Scan for the cell matching the given text and deliver its [x, y] coordinate at center. 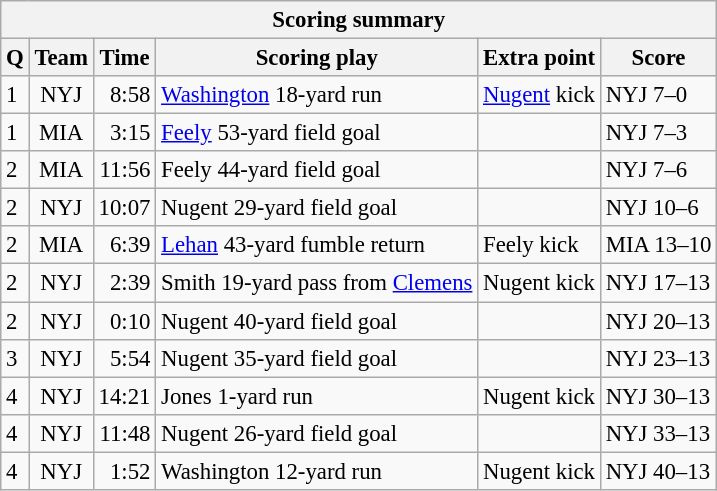
Smith 19-yard pass from Clemens [317, 283]
Nugent 40-yard field goal [317, 321]
NYJ 7–0 [658, 95]
Feely kick [540, 245]
NYJ 33–13 [658, 433]
Washington 12-yard run [317, 471]
5:54 [124, 358]
Feely 44-yard field goal [317, 170]
1:52 [124, 471]
Scoring summary [359, 20]
Q [15, 58]
11:48 [124, 433]
NYJ 10–6 [658, 208]
Extra point [540, 58]
10:07 [124, 208]
2:39 [124, 283]
Nugent 35-yard field goal [317, 358]
Lehan 43-yard fumble return [317, 245]
NYJ 7–6 [658, 170]
3 [15, 358]
Nugent 26-yard field goal [317, 433]
Jones 1-yard run [317, 396]
Feely 53-yard field goal [317, 133]
Team [61, 58]
8:58 [124, 95]
6:39 [124, 245]
NYJ 20–13 [658, 321]
Time [124, 58]
NYJ 40–13 [658, 471]
NYJ 7–3 [658, 133]
NYJ 17–13 [658, 283]
Nugent 29-yard field goal [317, 208]
NYJ 30–13 [658, 396]
Score [658, 58]
Scoring play [317, 58]
NYJ 23–13 [658, 358]
14:21 [124, 396]
MIA 13–10 [658, 245]
Washington 18-yard run [317, 95]
0:10 [124, 321]
11:56 [124, 170]
3:15 [124, 133]
